Find where the given text appears and provide that cell's center as [x, y] coordinate. 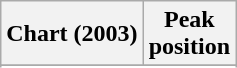
Peak position [189, 34]
Chart (2003) [72, 34]
